Extract the (x, y) coordinate from the center of the cell holding the provided text.  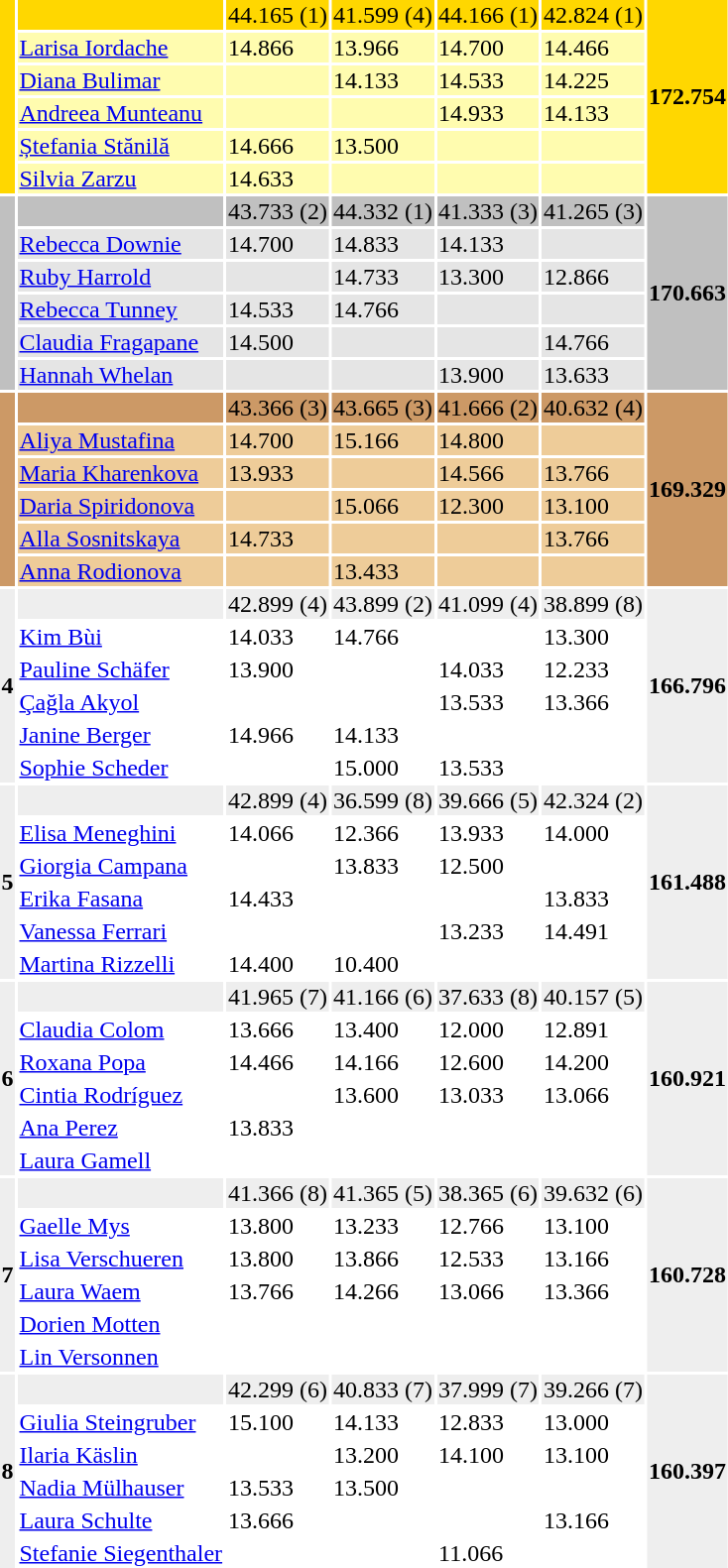
13.433 (383, 571)
41.599 (4) (383, 15)
Pauline Schäfer (121, 669)
14.833 (383, 244)
12.366 (383, 833)
160.921 (688, 1079)
14.200 (593, 1062)
42.824 (1) (593, 15)
44.332 (1) (383, 211)
40.632 (4) (593, 408)
Elisa Meneghini (121, 833)
15.066 (383, 506)
Ana Perez (121, 1128)
38.365 (6) (488, 1193)
39.266 (7) (593, 1389)
14.966 (278, 735)
14.800 (488, 440)
14.166 (383, 1062)
Hannah Whelan (121, 375)
160.397 (688, 1472)
Janine Berger (121, 735)
160.728 (688, 1275)
41.965 (7) (278, 997)
Erika Fasana (121, 899)
Vanessa Ferrari (121, 931)
14.066 (278, 833)
166.796 (688, 686)
41.166 (6) (383, 997)
14.933 (488, 113)
Daria Spiridonova (121, 506)
Laura Schulte (121, 1520)
Diana Bulimar (121, 80)
12.000 (488, 1029)
12.233 (593, 669)
15.000 (383, 768)
12.300 (488, 506)
8 (8, 1472)
13.966 (383, 48)
14.666 (278, 146)
14.000 (593, 833)
Laura Waem (121, 1291)
7 (8, 1275)
Anna Rodionova (121, 571)
Claudia Colom (121, 1029)
13.000 (593, 1422)
39.632 (6) (593, 1193)
42.324 (2) (593, 800)
37.633 (8) (488, 997)
14.100 (488, 1455)
Ilaria Käslin (121, 1455)
Giorgia Campana (121, 866)
12.600 (488, 1062)
Silvia Zarzu (121, 179)
39.666 (5) (488, 800)
15.166 (383, 440)
40.157 (5) (593, 997)
12.866 (593, 277)
13.400 (383, 1029)
41.099 (4) (488, 604)
12.833 (488, 1422)
13.200 (383, 1455)
41.333 (3) (488, 211)
6 (8, 1079)
13.866 (383, 1259)
11.066 (488, 1553)
43.899 (2) (383, 604)
12.533 (488, 1259)
Claudia Fragapane (121, 342)
Laura Gamell (121, 1160)
Lin Versonnen (121, 1357)
Gaelle Mys (121, 1226)
Sophie Scheder (121, 768)
Larisa Iordache (121, 48)
14.266 (383, 1291)
172.754 (688, 97)
161.488 (688, 883)
Rebecca Tunney (121, 309)
Çağla Akyol (121, 702)
Nadia Mülhauser (121, 1488)
37.999 (7) (488, 1389)
4 (8, 686)
36.599 (8) (383, 800)
14.866 (278, 48)
44.165 (1) (278, 15)
41.666 (2) (488, 408)
13.633 (593, 375)
Stefanie Siegenthaler (121, 1553)
44.166 (1) (488, 15)
Lisa Verschueren (121, 1259)
13.600 (383, 1095)
Aliya Mustafina (121, 440)
15.100 (278, 1422)
12.891 (593, 1029)
5 (8, 883)
43.366 (3) (278, 408)
14.433 (278, 899)
Dorien Motten (121, 1324)
Roxana Popa (121, 1062)
14.400 (278, 964)
Martina Rizzelli (121, 964)
10.400 (383, 964)
Alla Sosnitskaya (121, 539)
Giulia Steingruber (121, 1422)
14.491 (593, 931)
41.366 (8) (278, 1193)
12.766 (488, 1226)
43.733 (2) (278, 211)
43.665 (3) (383, 408)
40.833 (7) (383, 1389)
14.566 (488, 473)
169.329 (688, 490)
Andreea Munteanu (121, 113)
14.633 (278, 179)
41.365 (5) (383, 1193)
14.500 (278, 342)
42.299 (6) (278, 1389)
Ștefania Stănilă (121, 146)
12.500 (488, 866)
14.225 (593, 80)
Maria Kharenkova (121, 473)
170.663 (688, 294)
Ruby Harrold (121, 277)
13.033 (488, 1095)
41.265 (3) (593, 211)
Cintia Rodríguez (121, 1095)
38.899 (8) (593, 604)
Rebecca Downie (121, 244)
Kim Bùi (121, 637)
